Return the (x, y) coordinate for the center point of the cell that contains the specified text.  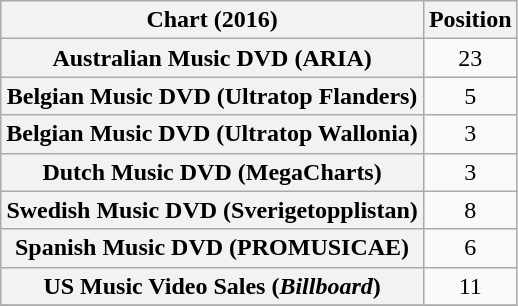
Position (470, 20)
11 (470, 286)
5 (470, 96)
Belgian Music DVD (Ultratop Flanders) (212, 96)
8 (470, 210)
Swedish Music DVD (Sverigetopplistan) (212, 210)
Spanish Music DVD (PROMUSICAE) (212, 248)
Belgian Music DVD (Ultratop Wallonia) (212, 134)
Australian Music DVD (ARIA) (212, 58)
6 (470, 248)
Chart (2016) (212, 20)
23 (470, 58)
Dutch Music DVD (MegaCharts) (212, 172)
US Music Video Sales (Billboard) (212, 286)
